Provide the (x, y) coordinate of the cell's center where the given text is located.  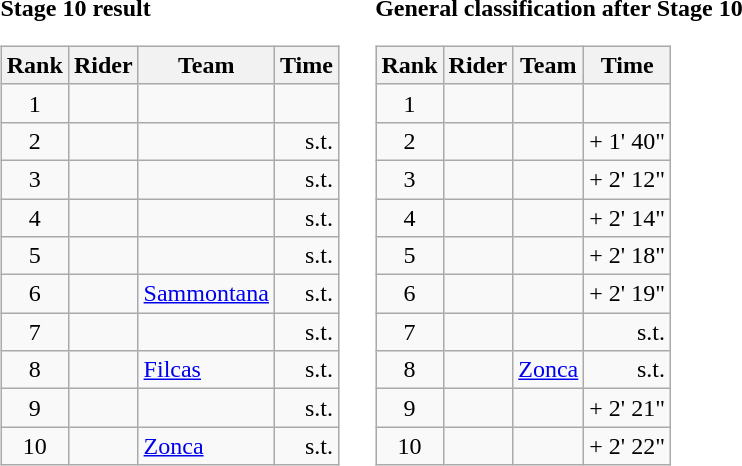
+ 2' 12" (628, 179)
+ 2' 21" (628, 408)
+ 2' 22" (628, 446)
Sammontana (206, 294)
+ 2' 19" (628, 294)
+ 2' 18" (628, 256)
Filcas (206, 370)
+ 2' 14" (628, 217)
+ 1' 40" (628, 141)
